For the text-containing cell, return its midpoint in (X, Y) coordinate format. 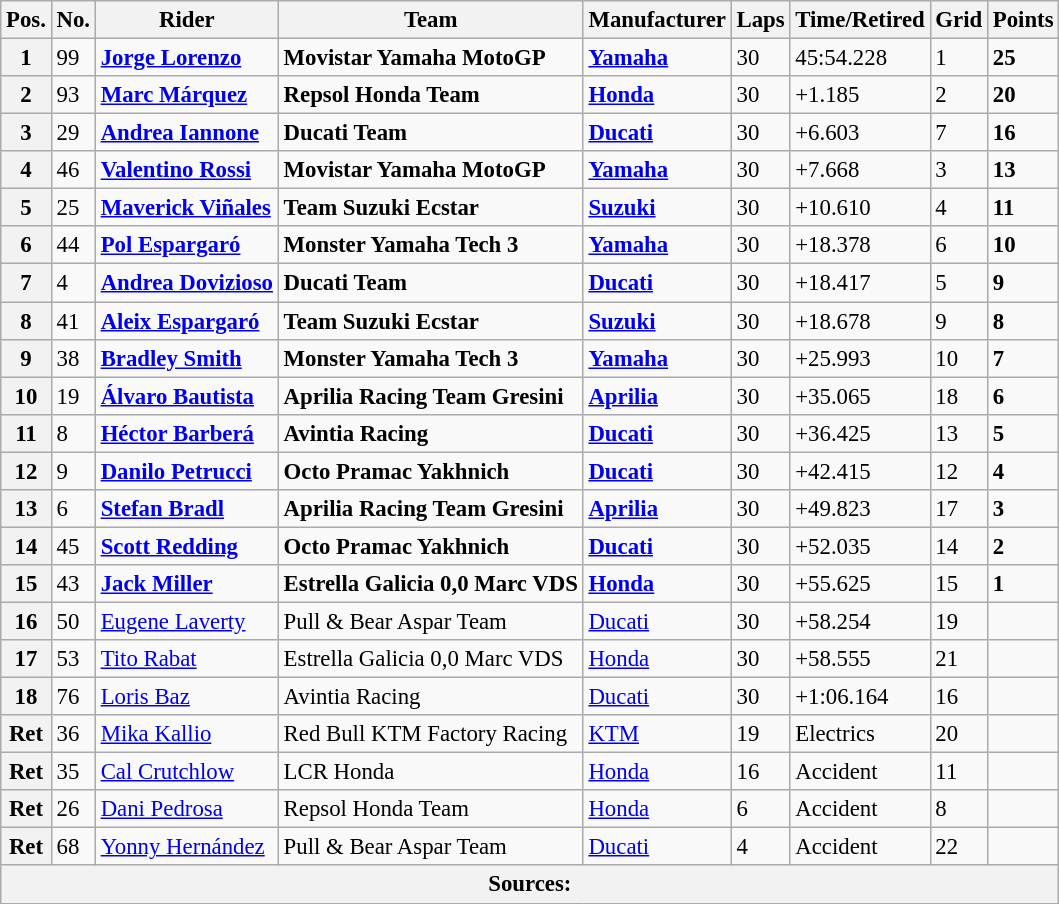
Team (430, 20)
+1:06.164 (860, 697)
+18.417 (860, 283)
Mika Kallio (186, 734)
+42.415 (860, 471)
Jack Miller (186, 584)
Héctor Barberá (186, 433)
Danilo Petrucci (186, 471)
93 (73, 95)
LCR Honda (430, 772)
+25.993 (860, 358)
Rider (186, 20)
36 (73, 734)
Loris Baz (186, 697)
Andrea Dovizioso (186, 283)
68 (73, 847)
Electrics (860, 734)
Aleix Espargaró (186, 321)
+58.555 (860, 659)
Laps (760, 20)
53 (73, 659)
+6.603 (860, 133)
Cal Crutchlow (186, 772)
43 (73, 584)
+18.678 (860, 321)
45 (73, 546)
+52.035 (860, 546)
Stefan Bradl (186, 509)
Maverick Viñales (186, 208)
41 (73, 321)
Yonny Hernández (186, 847)
46 (73, 170)
Eugene Laverty (186, 621)
Valentino Rossi (186, 170)
Sources: (530, 885)
+35.065 (860, 396)
44 (73, 245)
29 (73, 133)
Red Bull KTM Factory Racing (430, 734)
+1.185 (860, 95)
Bradley Smith (186, 358)
Points (1022, 20)
+18.378 (860, 245)
Jorge Lorenzo (186, 58)
Time/Retired (860, 20)
26 (73, 809)
+58.254 (860, 621)
Pos. (26, 20)
+55.625 (860, 584)
99 (73, 58)
38 (73, 358)
Grid (958, 20)
Manufacturer (657, 20)
+10.610 (860, 208)
Dani Pedrosa (186, 809)
KTM (657, 734)
Pol Espargaró (186, 245)
50 (73, 621)
Andrea Iannone (186, 133)
Tito Rabat (186, 659)
+36.425 (860, 433)
76 (73, 697)
35 (73, 772)
No. (73, 20)
Marc Márquez (186, 95)
21 (958, 659)
Scott Redding (186, 546)
Álvaro Bautista (186, 396)
45:54.228 (860, 58)
+7.668 (860, 170)
22 (958, 847)
+49.823 (860, 509)
